Return the [X, Y] coordinate for the center point of the cell that contains the specified text.  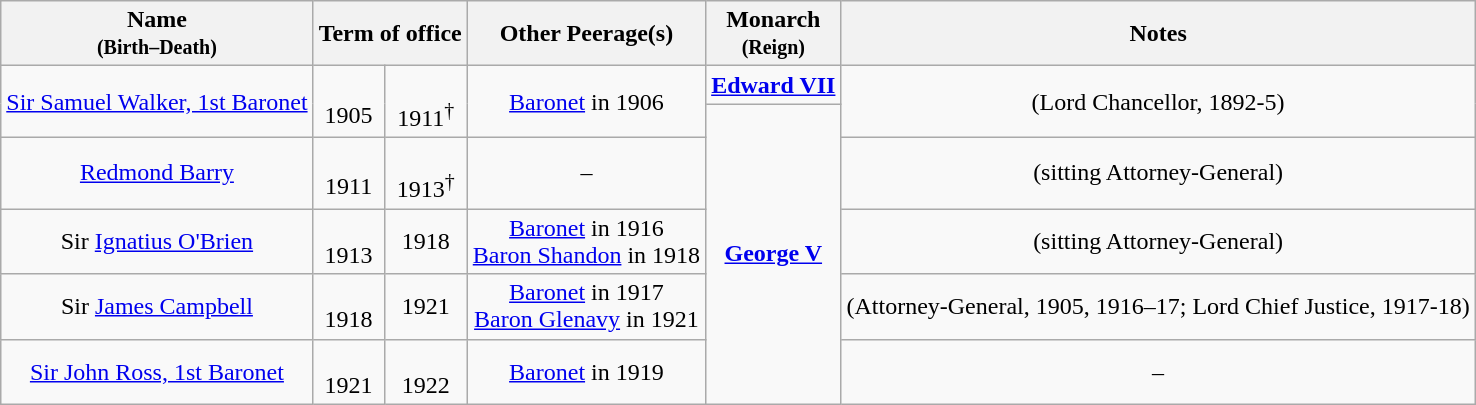
Notes [1158, 34]
Sir Samuel Walker, 1st Baronet [157, 102]
Monarch(Reign) [774, 34]
(Attorney-General, 1905, 1916–17; Lord Chief Justice, 1917-18) [1158, 306]
1911 [348, 173]
Other Peerage(s) [586, 34]
Sir Ignatius O'Brien [157, 242]
1905 [348, 102]
Baronet in 1919 [586, 372]
1922 [426, 372]
1913 [348, 242]
George V [774, 254]
Baronet in 1916Baron Shandon in 1918 [586, 242]
Sir John Ross, 1st Baronet [157, 372]
Term of office [390, 34]
(Lord Chancellor, 1892-5) [1158, 102]
1911† [426, 102]
Baronet in 1917Baron Glenavy in 1921 [586, 306]
1913† [426, 173]
Redmond Barry [157, 173]
Name(Birth–Death) [157, 34]
Sir James Campbell [157, 306]
Edward VII [774, 85]
Baronet in 1906 [586, 102]
